Search for the cell housing the specified text and yield its (X, Y) center coordinate. 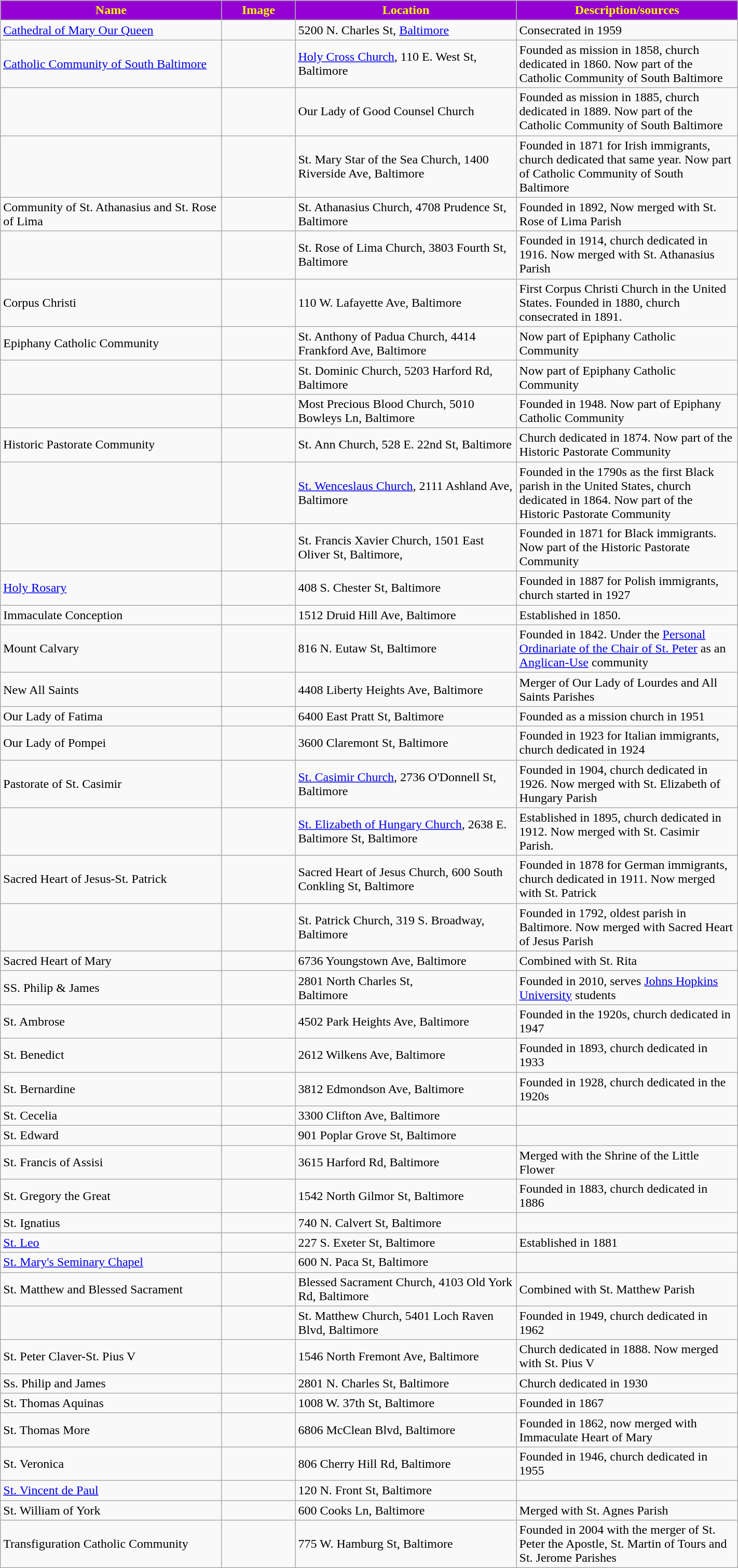
St. Cecelia (111, 1116)
3600 Claremont St, Baltimore (406, 743)
St. Mary Star of the Sea Church, 1400 Riverside Ave, Baltimore (406, 166)
3812 Edmondson Ave, Baltimore (406, 1089)
St. Vincent de Paul (111, 1490)
Established in 1881 (627, 1243)
Founded in 1842. Under the Personal Ordinariate of the Chair of St. Peter as an Anglican-Use community (627, 649)
Description/sources (627, 10)
1512 Druid Hill Ave, Baltimore (406, 615)
Founded as a mission church in 1951 (627, 716)
Immaculate Conception (111, 615)
901 Poplar Grove St, Baltimore (406, 1136)
775 W. Hamburg St, Baltimore (406, 1544)
Pastorate of St. Casimir (111, 784)
Founded in the 1920s, church dedicated in 1947 (627, 1021)
Blessed Sacrament Church, 4103 Old York Rd, Baltimore (406, 1289)
Founded in the 1790s as the first Black parish in the United States, church dedicated in 1864. Now part of the Historic Pastorate Community (627, 493)
110 W. Lafayette Ave, Baltimore (406, 303)
Church dedicated in 1874. Now part of the Historic Pastorate Community (627, 444)
Founded in 1893, church dedicated in 1933 (627, 1055)
Founded in 1871 for Black immigrants. Now part of the Historic Pastorate Community (627, 548)
Epiphany Catholic Community (111, 344)
Founded as mission in 1885, church dedicated in 1889. Now part of the Catholic Community of South Baltimore (627, 112)
Founded in 1914, church dedicated in 1916. Now merged with St. Athanasius Parish (627, 255)
St. Veronica (111, 1464)
St. Matthew and Blessed Sacrament (111, 1289)
740 N. Calvert St, Baltimore (406, 1223)
St. Thomas Aquinas (111, 1403)
St. Leo (111, 1243)
Consecrated in 1959 (627, 30)
Founded in 1792, oldest parish in Baltimore. Now merged with Sacred Heart of Jesus Parish (627, 927)
Merger of Our Lady of Lourdes and All Saints Parishes (627, 689)
Founded in 1946, church dedicated in 1955 (627, 1464)
St. Francis of Assisi (111, 1163)
St. Dominic Church, 5203 Harford Rd, Baltimore (406, 377)
600 Cooks Ln, Baltimore (406, 1510)
St. Elizabeth of Hungary Church, 2638 E. Baltimore St, Baltimore (406, 831)
Founded in 1949, church dedicated in 1962 (627, 1322)
Community of St. Athanasius and St. Rose of Lima (111, 214)
Transfiguration Catholic Community (111, 1544)
Church dedicated in 1888. Now merged with St. Pius V (627, 1357)
Location (406, 10)
408 S. Chester St, Baltimore (406, 589)
227 S. Exeter St, Baltimore (406, 1243)
St. Ann Church, 528 E. 22nd St, Baltimore (406, 444)
St. Gregory the Great (111, 1196)
Founded in 1892, Now merged with St. Rose of Lima Parish (627, 214)
Our Lady of Fatima (111, 716)
600 N. Paca St, Baltimore (406, 1262)
1008 W. 37th St, Baltimore (406, 1403)
Founded in 1862, now merged with Immaculate Heart of Mary (627, 1429)
6736 Youngstown Ave, Baltimore (406, 961)
Mount Calvary (111, 649)
St. William of York (111, 1510)
Ss. Philip and James (111, 1383)
2612 Wilkens Ave, Baltimore (406, 1055)
Merged with the Shrine of the Little Flower (627, 1163)
Name (111, 10)
St. Matthew Church, 5401 Loch Raven Blvd, Baltimore (406, 1322)
816 N. Eutaw St, Baltimore (406, 649)
St. Anthony of Padua Church, 4414 Frankford Ave, Baltimore (406, 344)
St. Ambrose (111, 1021)
Cathedral of Mary Our Queen (111, 30)
St. Thomas More (111, 1429)
Founded in 2010, serves Johns Hopkins University students (627, 987)
Catholic Community of South Baltimore (111, 64)
St. Francis Xavier Church, 1501 East Oliver St, Baltimore, (406, 548)
6400 East Pratt St, Baltimore (406, 716)
2801 North Charles St,Baltimore (406, 987)
Founded in 1928, church dedicated in the 1920s (627, 1089)
Founded in 1871 for Irish immigrants, church dedicated that same year. Now part of Catholic Community of South Baltimore (627, 166)
3615 Harford Rd, Baltimore (406, 1163)
First Corpus Christi Church in the United States. Founded in 1880, church consecrated in 1891. (627, 303)
Image (258, 10)
Church dedicated in 1930 (627, 1383)
6806 McClean Blvd, Baltimore (406, 1429)
St. Rose of Lima Church, 3803 Fourth St, Baltimore (406, 255)
Sacred Heart of Mary (111, 961)
St. Patrick Church, 319 S. Broadway, Baltimore (406, 927)
New All Saints (111, 689)
St. Peter Claver-St. Pius V (111, 1357)
Holy Rosary (111, 589)
4408 Liberty Heights Ave, Baltimore (406, 689)
3300 Clifton Ave, Baltimore (406, 1116)
St. Edward (111, 1136)
Founded as mission in 1858, church dedicated in 1860. Now part of the Catholic Community of South Baltimore (627, 64)
2801 N. Charles St, Baltimore (406, 1383)
Combined with St. Matthew Parish (627, 1289)
Combined with St. Rita (627, 961)
Sacred Heart of Jesus Church, 600 South Conkling St, Baltimore (406, 879)
1542 North Gilmor St, Baltimore (406, 1196)
St. Bernardine (111, 1089)
Founded in 1883, church dedicated in 1886 (627, 1196)
St. Mary's Seminary Chapel (111, 1262)
Historic Pastorate Community (111, 444)
Merged with St. Agnes Parish (627, 1510)
St. Casimir Church, 2736 O'Donnell St, Baltimore (406, 784)
Founded in 1867 (627, 1403)
Founded in 1887 for Polish immigrants, church started in 1927 (627, 589)
Most Precious Blood Church, 5010 Bowleys Ln, Baltimore (406, 411)
Sacred Heart of Jesus-St. Patrick (111, 879)
5200 N. Charles St, Baltimore (406, 30)
SS. Philip & James (111, 987)
Corpus Christi (111, 303)
St. Benedict (111, 1055)
4502 Park Heights Ave, Baltimore (406, 1021)
Holy Cross Church, 110 E. West St, Baltimore (406, 64)
Founded in 1948. Now part of Epiphany Catholic Community (627, 411)
St. Athanasius Church, 4708 Prudence St, Baltimore (406, 214)
120 N. Front St, Baltimore (406, 1490)
Established in 1895, church dedicated in 1912. Now merged with St. Casimir Parish. (627, 831)
Founded in 2004 with the merger of St. Peter the Apostle, St. Martin of Tours and St. Jerome Parishes (627, 1544)
1546 North Fremont Ave, Baltimore (406, 1357)
St. Wenceslaus Church, 2111 Ashland Ave, Baltimore (406, 493)
Founded in 1904, church dedicated in 1926. Now merged with St. Elizabeth of Hungary Parish (627, 784)
Founded in 1923 for Italian immigrants, church dedicated in 1924 (627, 743)
806 Cherry Hill Rd, Baltimore (406, 1464)
St. Ignatius (111, 1223)
Our Lady of Pompei (111, 743)
Founded in 1878 for German immigrants, church dedicated in 1911. Now merged with St. Patrick (627, 879)
Established in 1850. (627, 615)
Our Lady of Good Counsel Church (406, 112)
